Return the [X, Y] coordinate for the center point of the cell that contains the specified text.  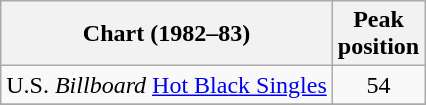
Chart (1982–83) [167, 34]
Peakposition [378, 34]
54 [378, 85]
U.S. Billboard Hot Black Singles [167, 85]
